Pinpoint the cell where the given text exists, returning its (X, Y) midpoint coordinate. 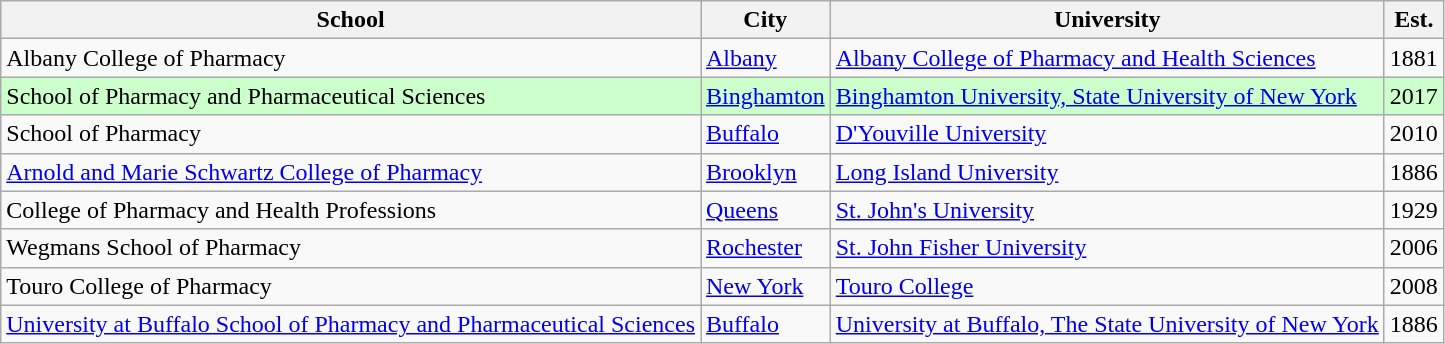
University at Buffalo, The State University of New York (1107, 324)
D'Youville University (1107, 134)
School of Pharmacy and Pharmaceutical Sciences (351, 96)
Rochester (765, 248)
School of Pharmacy (351, 134)
City (765, 20)
St. John's University (1107, 210)
University at Buffalo School of Pharmacy and Pharmaceutical Sciences (351, 324)
Binghamton (765, 96)
Wegmans School of Pharmacy (351, 248)
Albany College of Pharmacy (351, 58)
Arnold and Marie Schwartz College of Pharmacy (351, 172)
Queens (765, 210)
Albany College of Pharmacy and Health Sciences (1107, 58)
1929 (1414, 210)
Est. (1414, 20)
1881 (1414, 58)
New York (765, 286)
Touro College of Pharmacy (351, 286)
Binghamton University, State University of New York (1107, 96)
2008 (1414, 286)
Long Island University (1107, 172)
2006 (1414, 248)
College of Pharmacy and Health Professions (351, 210)
Brooklyn (765, 172)
University (1107, 20)
2010 (1414, 134)
St. John Fisher University (1107, 248)
School (351, 20)
2017 (1414, 96)
Albany (765, 58)
Touro College (1107, 286)
